Extract the (x, y) coordinate from the center of the cell holding the provided text.  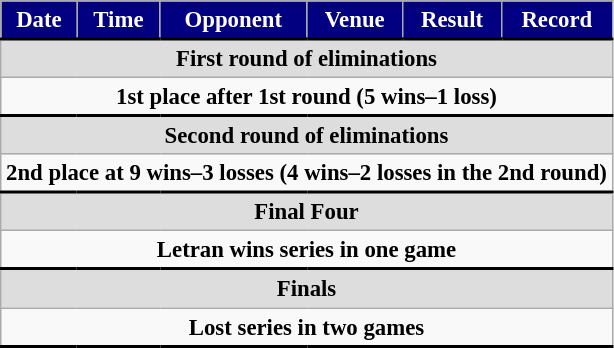
Venue (355, 20)
Time (118, 20)
Opponent (234, 20)
First round of eliminations (306, 58)
1st place after 1st round (5 wins–1 loss) (306, 97)
Date (39, 20)
Finals (306, 288)
2nd place at 9 wins–3 losses (4 wins–2 losses in the 2nd round) (306, 173)
Result (452, 20)
Lost series in two games (306, 327)
Letran wins series in one game (306, 250)
Final Four (306, 212)
Second round of eliminations (306, 135)
Record (556, 20)
